Identify which cell holds the provided text, then report its [x, y] central coordinate. 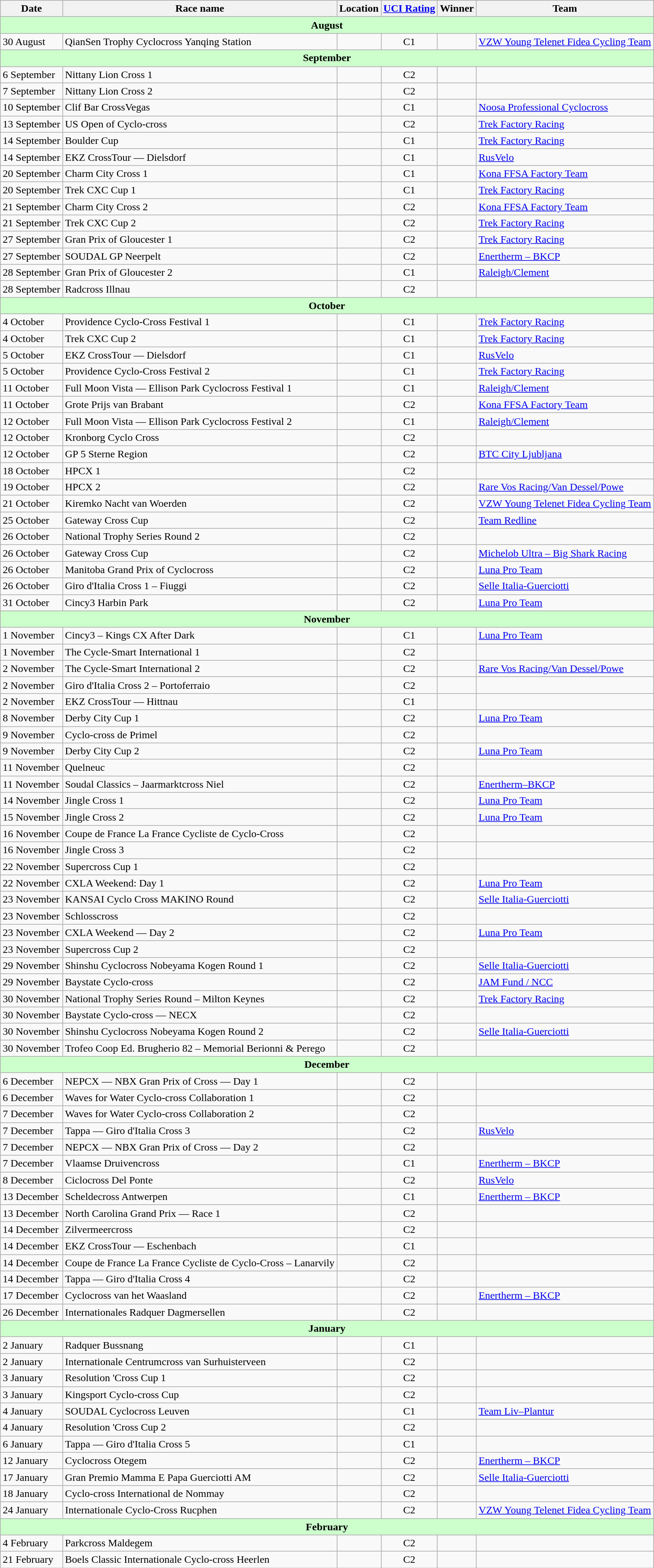
National Trophy Series Round – Milton Keynes [199, 998]
Date [32, 9]
Scheldecross Antwerpen [199, 1196]
Baystate Cyclo-cross [199, 982]
12 January [32, 1460]
Nittany Lion Cross 1 [199, 75]
31 October [32, 603]
6 January [32, 1444]
UCI Rating [409, 9]
KANSAI Cyclo Cross MAKINO Round [199, 900]
US Open of Cyclo-cross [199, 124]
Supercross Cup 1 [199, 867]
Boulder Cup [199, 140]
Providence Cyclo-Cross Festival 2 [199, 372]
Noosa Professional Cyclocross [565, 108]
Internationale Cyclo-Cross Rucphen [199, 1510]
21 October [32, 504]
17 January [32, 1477]
30 August [32, 42]
Gran Prix of Gloucester 2 [199, 273]
Kronborg Cyclo Cross [199, 437]
Tappa — Giro d'Italia Cross 3 [199, 1131]
Jingle Cross 3 [199, 850]
Giro d'Italia Cross 2 – Portoferraio [199, 685]
Resolution 'Cross Cup 2 [199, 1428]
Cyclocross Otegem [199, 1460]
Internationale Centrumcross van Surhuisterveen [199, 1362]
NEPCX — NBX Gran Prix of Cross — Day 1 [199, 1081]
Gran Prix of Gloucester 1 [199, 240]
Shinshu Cyclocross Nobeyama Kogen Round 1 [199, 965]
Supercross Cup 2 [199, 949]
Cyclocross van het Waasland [199, 1296]
The Cycle-Smart International 2 [199, 668]
Coupe de France La France Cycliste de Cyclo-Cross [199, 834]
Radcross Illnau [199, 289]
25 October [32, 520]
Shinshu Cyclocross Nobeyama Kogen Round 2 [199, 1032]
CXLA Weekend — Day 2 [199, 932]
Charm City Cross 2 [199, 207]
Charm City Cross 1 [199, 173]
CXLA Weekend: Day 1 [199, 883]
Soudal Classics – Jaarmarktcross Niel [199, 784]
Trek CXC Cup 1 [199, 190]
Tappa — Giro d'Italia Cross 5 [199, 1444]
Jingle Cross 1 [199, 801]
Cyclo-cross de Primel [199, 735]
6 September [32, 75]
EKZ CrossTour — Hittnau [199, 701]
February [327, 1526]
Parkcross Maldegem [199, 1543]
National Trophy Series Round 2 [199, 537]
14 November [32, 801]
NEPCX — NBX Gran Prix of Cross — Day 2 [199, 1147]
EKZ CrossTour — Eschenbach [199, 1246]
GP 5 Sterne Region [199, 454]
Team [565, 9]
North Carolina Grand Prix — Race 1 [199, 1213]
10 September [32, 108]
January [327, 1329]
Enertherm–BKCP [565, 784]
September [327, 58]
18 October [32, 470]
7 September [32, 91]
Coupe de France La France Cycliste de Cyclo-Cross – Lanarvily [199, 1263]
Team Redline [565, 520]
August [327, 25]
SOUDAL GP Neerpelt [199, 256]
Kiremko Nacht van Woerden [199, 504]
The Cycle-Smart International 1 [199, 652]
Boels Classic Internationale Cyclo-cross Heerlen [199, 1560]
Providence Cyclo-Cross Festival 1 [199, 322]
Full Moon Vista — Ellison Park Cyclocross Festival 1 [199, 388]
October [327, 306]
Trofeo Coop Ed. Brugherio 82 – Memorial Berionni & Perego [199, 1048]
Waves for Water Cyclo-cross Collaboration 1 [199, 1098]
Vlaamse Druivencross [199, 1164]
HPCX 1 [199, 470]
Derby City Cup 1 [199, 718]
8 December [32, 1180]
Zilvermeercross [199, 1229]
Location [359, 9]
Ciclocross Del Ponte [199, 1180]
JAM Fund / NCC [565, 982]
December [327, 1065]
Resolution 'Cross Cup 1 [199, 1378]
Cincy3 Harbin Park [199, 603]
13 September [32, 124]
Full Moon Vista — Ellison Park Cyclocross Festival 2 [199, 421]
Grote Prijs van Brabant [199, 404]
26 December [32, 1312]
21 February [32, 1560]
Tappa — Giro d'Italia Cross 4 [199, 1279]
Jingle Cross 2 [199, 817]
Internationales Radquer Dagmersellen [199, 1312]
Schlosscross [199, 916]
Quelneuc [199, 768]
Manitoba Grand Prix of Cyclocross [199, 570]
15 November [32, 817]
Race name [199, 9]
Clif Bar CrossVegas [199, 108]
QianSen Trophy Cyclocross Yanqing Station [199, 42]
Giro d'Italia Cross 1 – Fiuggi [199, 586]
Derby City Cup 2 [199, 751]
Radquer Bussnang [199, 1345]
Waves for Water Cyclo-cross Collaboration 2 [199, 1114]
Baystate Cyclo-cross — NECX [199, 1015]
19 October [32, 487]
8 November [32, 718]
Michelob Ultra – Big Shark Racing [565, 553]
Gran Premio Mamma E Papa Guerciotti AM [199, 1477]
Kingsport Cyclo-cross Cup [199, 1395]
17 December [32, 1296]
SOUDAL Cyclocross Leuven [199, 1411]
Team Liv–Plantur [565, 1411]
Cincy3 – Kings CX After Dark [199, 636]
Winner [457, 9]
24 January [32, 1510]
18 January [32, 1493]
4 February [32, 1543]
Nittany Lion Cross 2 [199, 91]
November [327, 619]
BTC City Ljubljana [565, 454]
Cyclo-cross International de Nommay [199, 1493]
HPCX 2 [199, 487]
